Pinpoint the cell where the given text exists, returning its [x, y] midpoint coordinate. 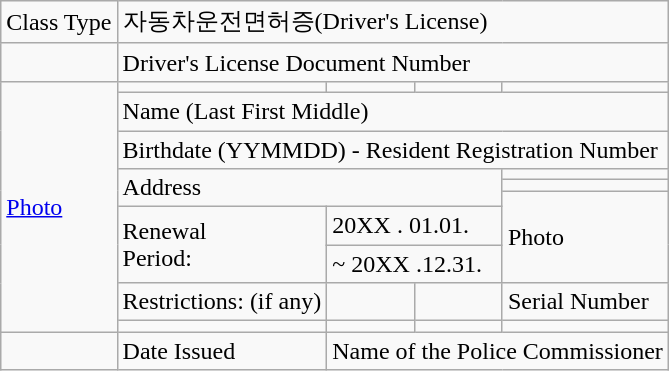
Serial Number [585, 302]
Restrictions: (if any) [222, 302]
Name of the Police Commissioner [498, 351]
Name (Last First Middle) [392, 111]
Date Issued [222, 351]
~ 20XX .12.31. [415, 264]
Class Type [59, 22]
Driver's License Document Number [392, 62]
RenewalPeriod: [222, 245]
20XX . 01.01. [415, 226]
Birthdate (YYMMDD) - Resident Registration Number [392, 149]
자동차운전면허증(Driver's License) [392, 22]
Address [310, 188]
